Detect which cell encompasses the target text, then output its (x, y) center coordinate. 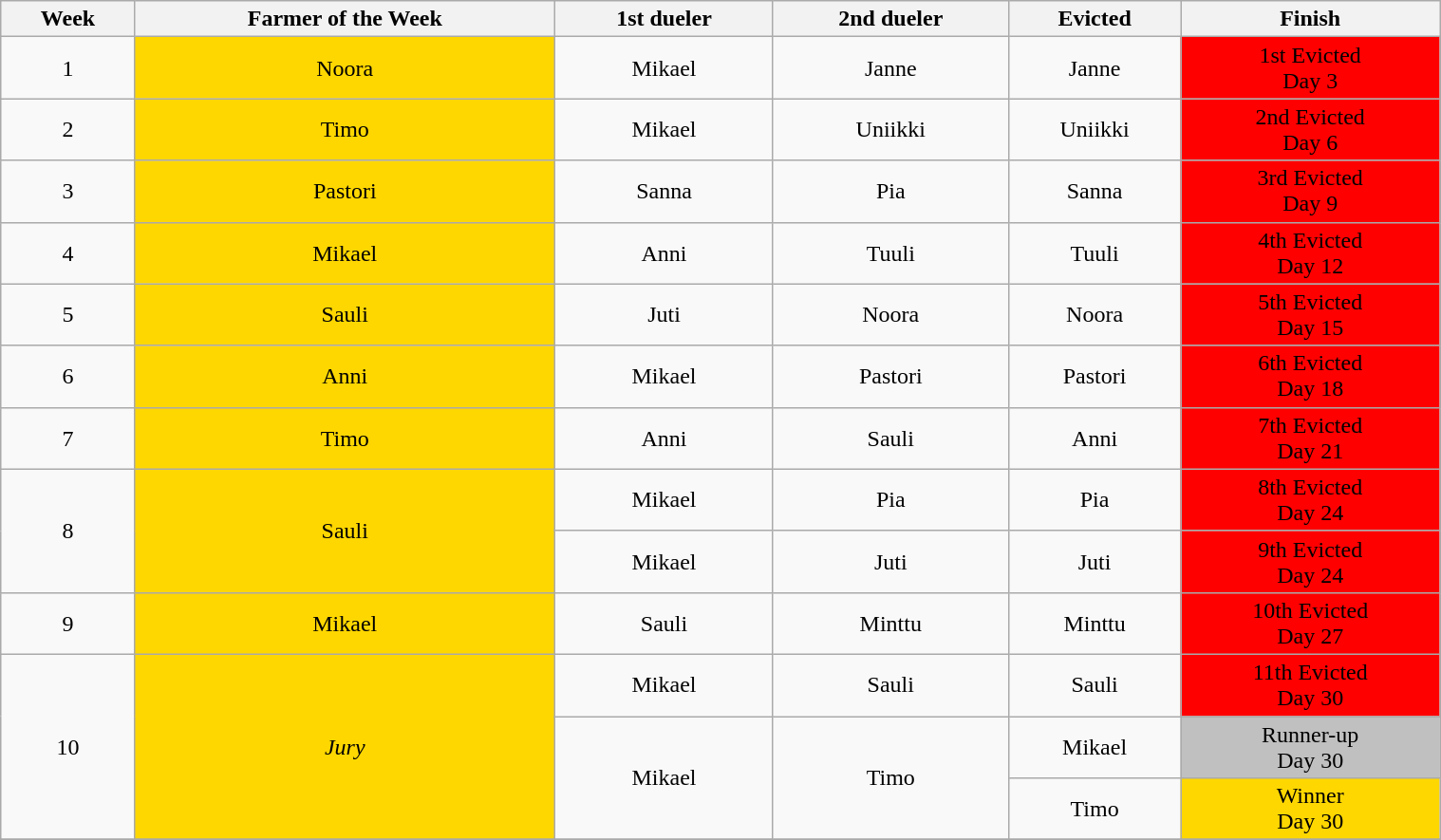
8 (67, 531)
3 (67, 192)
4 (67, 252)
2 (67, 129)
7th EvictedDay 21 (1310, 439)
9th EvictedDay 24 (1310, 562)
11th EvictedDay 30 (1310, 685)
Evicted (1094, 19)
Finish (1310, 19)
6 (67, 376)
3rd EvictedDay 9 (1310, 192)
7 (67, 439)
5th EvictedDay 15 (1310, 315)
1st EvictedDay 3 (1310, 68)
Runner-upDay 30 (1310, 746)
Jury (346, 746)
9 (67, 623)
Farmer of the Week (346, 19)
WinnerDay 30 (1310, 809)
6th EvictedDay 18 (1310, 376)
10th EvictedDay 27 (1310, 623)
1 (67, 68)
5 (67, 315)
1st dueler (664, 19)
4th EvictedDay 12 (1310, 252)
Week (67, 19)
2nd dueler (890, 19)
10 (67, 746)
2nd EvictedDay 6 (1310, 129)
8th EvictedDay 24 (1310, 499)
